Pinpoint the cell where the given text exists, returning its (x, y) midpoint coordinate. 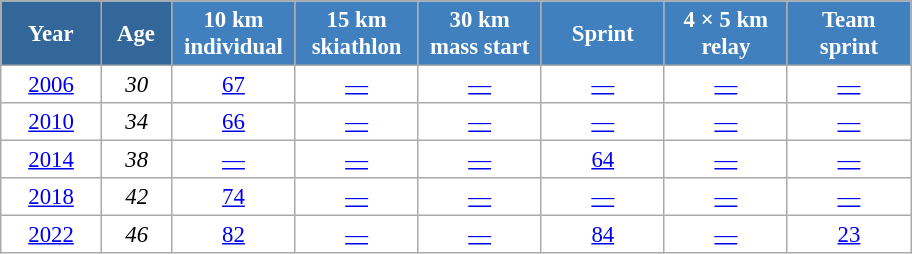
66 (234, 122)
Age (136, 34)
2022 (52, 235)
38 (136, 160)
82 (234, 235)
67 (234, 85)
42 (136, 197)
2006 (52, 85)
64 (602, 160)
4 × 5 km relay (726, 34)
Year (52, 34)
Sprint (602, 34)
46 (136, 235)
Team sprint (848, 34)
2010 (52, 122)
15 km skiathlon (356, 34)
34 (136, 122)
84 (602, 235)
23 (848, 235)
2018 (52, 197)
2014 (52, 160)
30 km mass start (480, 34)
10 km individual (234, 34)
74 (234, 197)
30 (136, 85)
